Pinpoint the cell where the given text exists, returning its (x, y) midpoint coordinate. 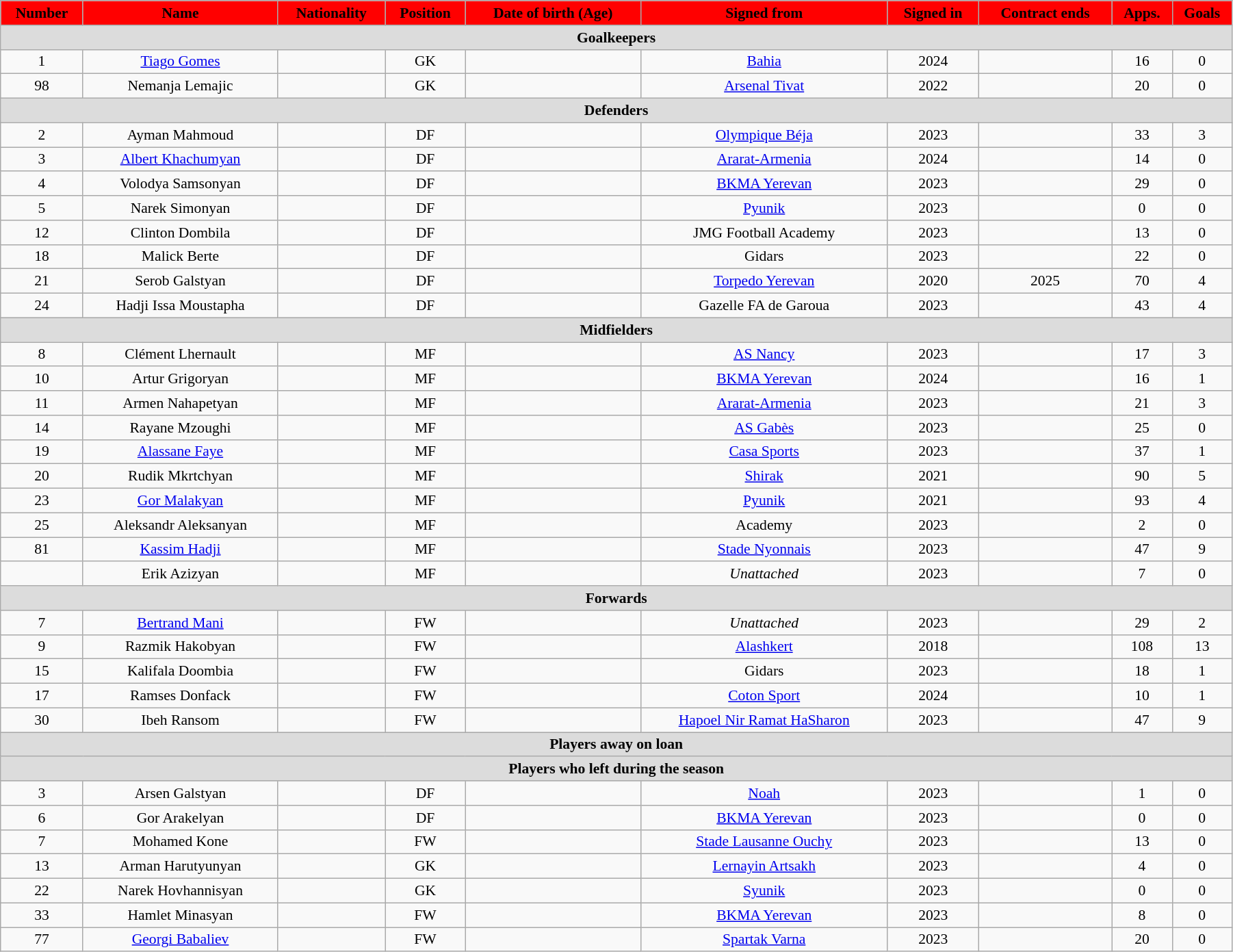
Alassane Faye (180, 452)
Arsen Galstyan (180, 793)
Volodya Samsonyan (180, 184)
Bertrand Mani (180, 623)
Rayane Mzoughi (180, 428)
2018 (933, 647)
Olympique Béja (764, 135)
Narek Hovhannisyan (180, 891)
Bahia (764, 62)
Spartak Varna (764, 940)
43 (1142, 306)
11 (42, 403)
Players who left during the season (616, 769)
Number (42, 13)
Artur Grigoryan (180, 379)
Erik Azizyan (180, 574)
24 (42, 306)
Apps. (1142, 13)
Clément Lhernault (180, 355)
Tiago Gomes (180, 62)
Razmik Hakobyan (180, 647)
81 (42, 550)
Arsenal Tivat (764, 86)
Forwards (616, 598)
Arman Harutyunyan (180, 866)
12 (42, 233)
98 (42, 86)
2025 (1046, 281)
Goalkeepers (616, 38)
Defenders (616, 111)
Clinton Dombila (180, 233)
Position (426, 13)
Midfielders (616, 330)
Ramses Donfack (180, 696)
Alashkert (764, 647)
Players away on loan (616, 745)
Gor Arakelyan (180, 818)
AS Gabès (764, 428)
Shirak (764, 476)
Torpedo Yerevan (764, 281)
Hapoel Nir Ramat HaSharon (764, 720)
2020 (933, 281)
Malick Berte (180, 257)
Kassim Hadji (180, 550)
Nemanja Lemajic (180, 86)
Lernayin Artsakh (764, 866)
2022 (933, 86)
Ayman Mahmoud (180, 135)
Gor Malakyan (180, 501)
Stade Nyonnais (764, 550)
37 (1142, 452)
Casa Sports (764, 452)
30 (42, 720)
Serob Galstyan (180, 281)
Narek Simonyan (180, 208)
Date of birth (Age) (553, 13)
Aleksandr Aleksanyan (180, 525)
JMG Football Academy (764, 233)
Armen Nahapetyan (180, 403)
15 (42, 671)
AS Nancy (764, 355)
Name (180, 13)
Goals (1202, 13)
Signed in (933, 13)
Albert Khachumyan (180, 159)
Kalifala Doombia (180, 671)
Gazelle FA de Garoua (764, 306)
Nationality (331, 13)
Academy (764, 525)
70 (1142, 281)
Mohamed Kone (180, 842)
Signed from (764, 13)
Stade Lausanne Ouchy (764, 842)
19 (42, 452)
90 (1142, 476)
108 (1142, 647)
Contract ends (1046, 13)
Hadji Issa Moustapha (180, 306)
Georgi Babaliev (180, 940)
Syunik (764, 891)
Rudik Mkrtchyan (180, 476)
Noah (764, 793)
Ibeh Ransom (180, 720)
93 (1142, 501)
23 (42, 501)
6 (42, 818)
Hamlet Minasyan (180, 915)
77 (42, 940)
Coton Sport (764, 696)
